Search for the cell housing the specified text and yield its (x, y) center coordinate. 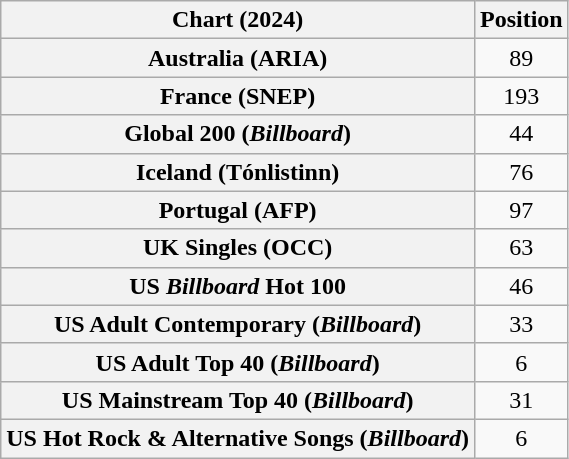
46 (521, 286)
Portugal (AFP) (238, 210)
Chart (2024) (238, 20)
US Hot Rock & Alternative Songs (Billboard) (238, 438)
44 (521, 134)
76 (521, 172)
UK Singles (OCC) (238, 248)
89 (521, 58)
97 (521, 210)
US Mainstream Top 40 (Billboard) (238, 400)
193 (521, 96)
Global 200 (Billboard) (238, 134)
Australia (ARIA) (238, 58)
US Adult Contemporary (Billboard) (238, 324)
Position (521, 20)
US Adult Top 40 (Billboard) (238, 362)
63 (521, 248)
33 (521, 324)
US Billboard Hot 100 (238, 286)
France (SNEP) (238, 96)
31 (521, 400)
Iceland (Tónlistinn) (238, 172)
